Provide the [X, Y] coordinate of the cell's center where the given text is located.  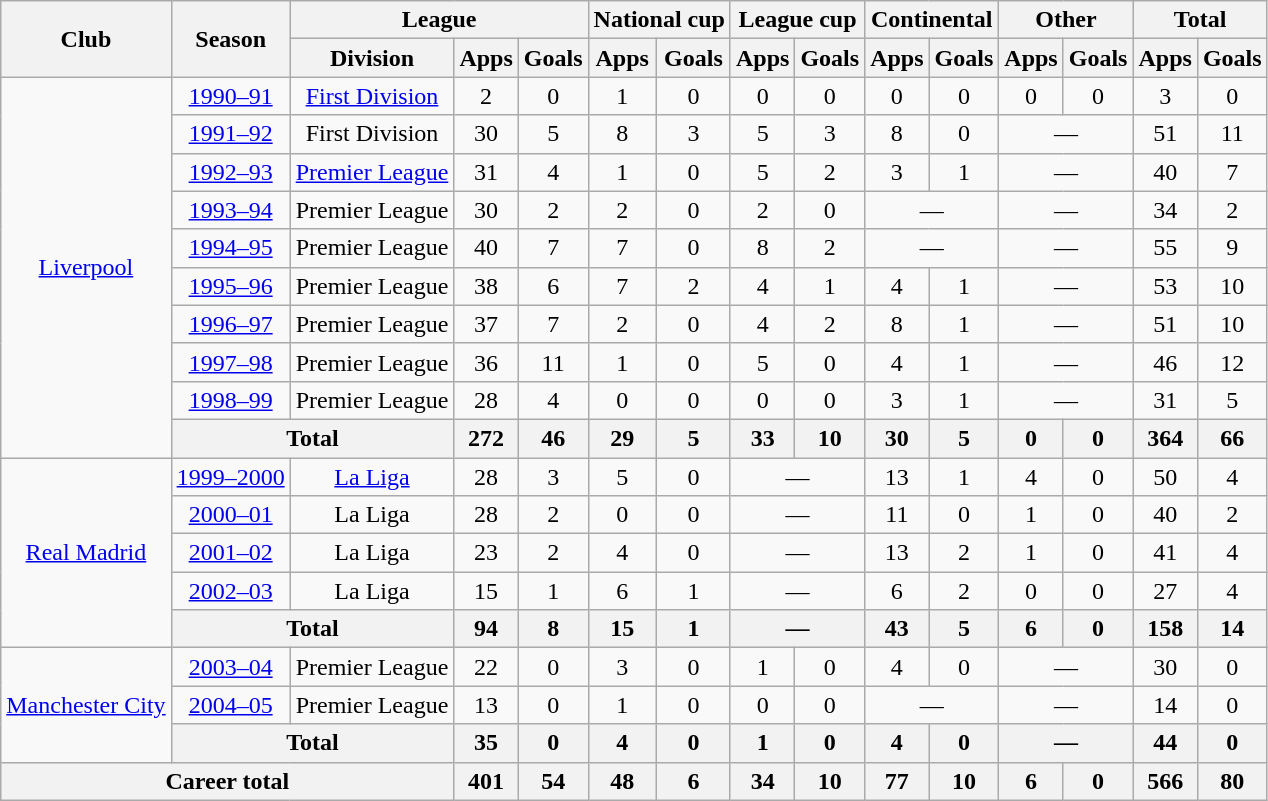
Other [1066, 20]
54 [553, 781]
1994–95 [230, 248]
66 [1232, 438]
1990–91 [230, 96]
35 [486, 743]
364 [1165, 438]
43 [897, 629]
29 [622, 438]
272 [486, 438]
1999–2000 [230, 477]
1998–99 [230, 400]
1991–92 [230, 134]
1995–96 [230, 286]
12 [1232, 362]
1993–94 [230, 210]
53 [1165, 286]
Manchester City [86, 705]
94 [486, 629]
2003–04 [230, 667]
Season [230, 39]
League [439, 20]
2002–03 [230, 591]
2000–01 [230, 515]
50 [1165, 477]
1996–97 [230, 324]
566 [1165, 781]
League cup [797, 20]
22 [486, 667]
48 [622, 781]
23 [486, 553]
80 [1232, 781]
1997–98 [230, 362]
Continental [932, 20]
44 [1165, 743]
27 [1165, 591]
Club [86, 39]
9 [1232, 248]
37 [486, 324]
Division [372, 58]
Liverpool [86, 268]
Career total [228, 781]
401 [486, 781]
36 [486, 362]
55 [1165, 248]
National cup [659, 20]
33 [762, 438]
77 [897, 781]
1992–93 [230, 172]
41 [1165, 553]
2004–05 [230, 705]
158 [1165, 629]
Real Madrid [86, 553]
2001–02 [230, 553]
38 [486, 286]
